Provide the [X, Y] coordinate of the cell's center where the given text is located.  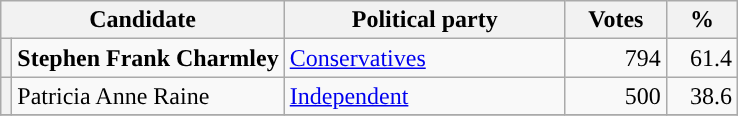
Patricia Anne Raine [148, 96]
38.6 [702, 96]
Votes [616, 20]
794 [616, 58]
Stephen Frank Charmley [148, 58]
% [702, 20]
Political party [424, 20]
61.4 [702, 58]
500 [616, 96]
Independent [424, 96]
Conservatives [424, 58]
Candidate [142, 20]
